Provide the [X, Y] coordinate of the cell's center where the given text is located.  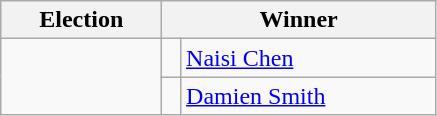
Winner [299, 20]
Damien Smith [308, 96]
Election [82, 20]
Naisi Chen [308, 58]
